Extract the [X, Y] coordinate from the center of the cell holding the provided text.  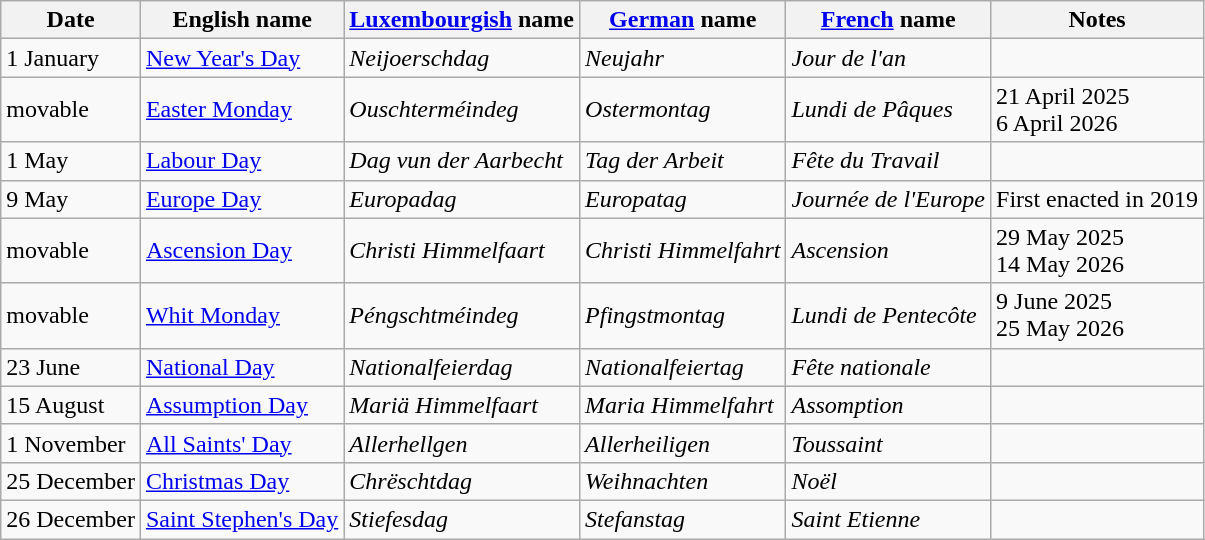
25 December [71, 481]
All Saints' Day [242, 443]
Assumption Day [242, 405]
Luxembourgish name [462, 20]
Noël [888, 481]
National Day [242, 367]
Péngschtméindeg [462, 316]
Christi Himmelfahrt [683, 250]
English name [242, 20]
Europe Day [242, 199]
Jour de l'an [888, 58]
Mariä Himmelfaart [462, 405]
Nationalfeiertag [683, 367]
Stiefesdag [462, 519]
Ouschterméindeg [462, 110]
Nationalfeierdag [462, 367]
Lundi de Pâques [888, 110]
German name [683, 20]
1 May [71, 161]
1 November [71, 443]
Date [71, 20]
1 January [71, 58]
Christi Himmelfaart [462, 250]
Weihnachten [683, 481]
23 June [71, 367]
9 June 202525 May 2026 [1098, 316]
Europadag [462, 199]
Fête du Travail [888, 161]
Europatag [683, 199]
Notes [1098, 20]
9 May [71, 199]
Assomption [888, 405]
Maria Himmelfahrt [683, 405]
Ostermontag [683, 110]
Neujahr [683, 58]
Christmas Day [242, 481]
Chrëschtdag [462, 481]
Tag der Arbeit [683, 161]
Lundi de Pentecôte [888, 316]
Fête nationale [888, 367]
15 August [71, 405]
Toussaint [888, 443]
Neijoerschdag [462, 58]
Labour Day [242, 161]
Ascension Day [242, 250]
Whit Monday [242, 316]
Allerhellgen [462, 443]
29 May 202514 May 2026 [1098, 250]
Ascension [888, 250]
Journée de l'Europe [888, 199]
21 April 20256 April 2026 [1098, 110]
26 December [71, 519]
Saint Etienne [888, 519]
Saint Stephen's Day [242, 519]
First enacted in 2019 [1098, 199]
New Year's Day [242, 58]
Pfingstmontag [683, 316]
Easter Monday [242, 110]
Stefanstag [683, 519]
Dag vun der Aarbecht [462, 161]
French name [888, 20]
Allerheiligen [683, 443]
